Detect which cell encompasses the target text, then output its (x, y) center coordinate. 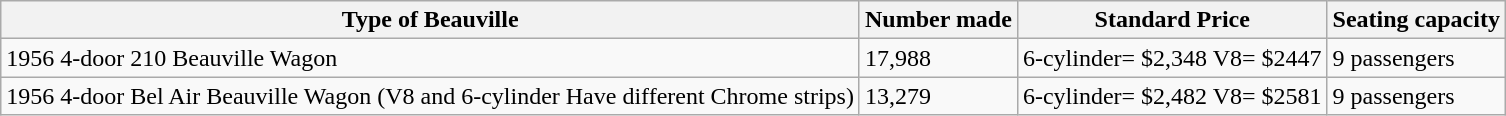
Number made (938, 20)
13,279 (938, 96)
Standard Price (1172, 20)
Type of Beauville (430, 20)
6-cylinder= $2,482 V8= $2581 (1172, 96)
17,988 (938, 58)
1956 4-door 210 Beauville Wagon (430, 58)
6-cylinder= $2,348 V8= $2447 (1172, 58)
Seating capacity (1416, 20)
1956 4-door Bel Air Beauville Wagon (V8 and 6-cylinder Have different Chrome strips) (430, 96)
